Extract the (x, y) coordinate from the center of the cell holding the provided text.  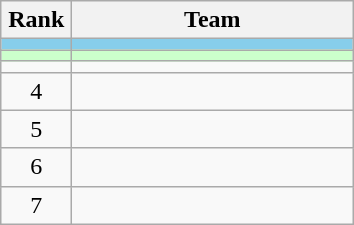
7 (36, 205)
5 (36, 129)
4 (36, 91)
Team (212, 20)
Rank (36, 20)
6 (36, 167)
